Pinpoint the cell where the given text exists, returning its [X, Y] midpoint coordinate. 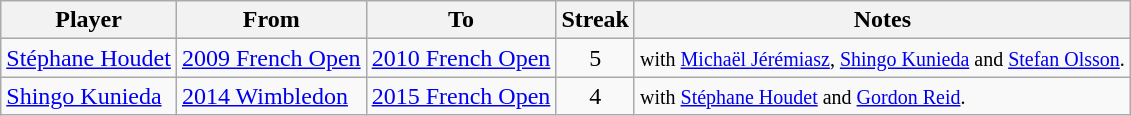
To [461, 20]
Notes [882, 20]
Player [89, 20]
5 [596, 58]
4 [596, 96]
with Stéphane Houdet and Gordon Reid. [882, 96]
From [271, 20]
Streak [596, 20]
with Michaël Jérémiasz, Shingo Kunieda and Stefan Olsson. [882, 58]
2009 French Open [271, 58]
Shingo Kunieda [89, 96]
2010 French Open [461, 58]
2015 French Open [461, 96]
2014 Wimbledon [271, 96]
Stéphane Houdet [89, 58]
